Return (X, Y) of the center of cell containing provided text 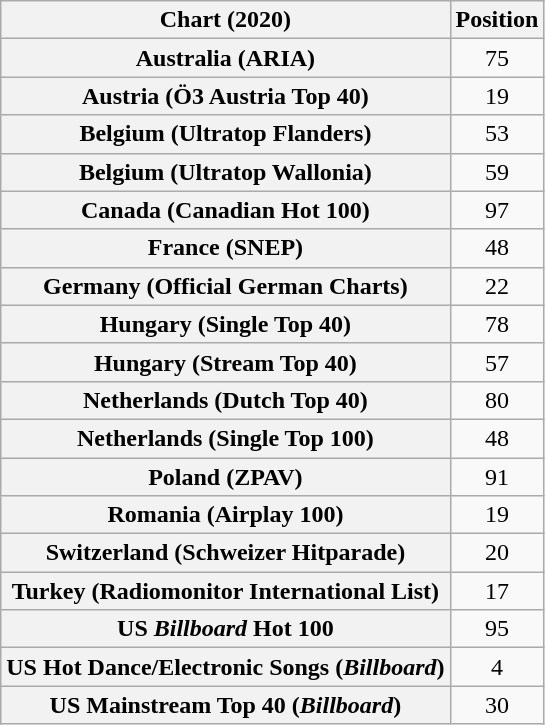
80 (497, 400)
Austria (Ö3 Austria Top 40) (226, 96)
Netherlands (Single Top 100) (226, 438)
22 (497, 286)
US Billboard Hot 100 (226, 629)
Poland (ZPAV) (226, 477)
Netherlands (Dutch Top 40) (226, 400)
59 (497, 172)
30 (497, 705)
17 (497, 591)
Chart (2020) (226, 20)
US Mainstream Top 40 (Billboard) (226, 705)
Romania (Airplay 100) (226, 515)
Germany (Official German Charts) (226, 286)
France (SNEP) (226, 248)
Turkey (Radiomonitor International List) (226, 591)
Canada (Canadian Hot 100) (226, 210)
53 (497, 134)
Belgium (Ultratop Wallonia) (226, 172)
97 (497, 210)
57 (497, 362)
Position (497, 20)
95 (497, 629)
US Hot Dance/Electronic Songs (Billboard) (226, 667)
Hungary (Stream Top 40) (226, 362)
20 (497, 553)
Hungary (Single Top 40) (226, 324)
Australia (ARIA) (226, 58)
Belgium (Ultratop Flanders) (226, 134)
75 (497, 58)
78 (497, 324)
91 (497, 477)
Switzerland (Schweizer Hitparade) (226, 553)
4 (497, 667)
